Locate the cell with the specified text and output its (x, y) center coordinate. 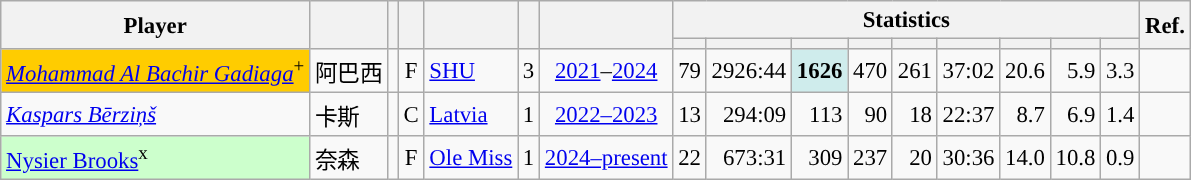
2024–present (606, 158)
Nysier Brooksx (156, 158)
1626 (820, 71)
22 (690, 158)
Ref. (1165, 25)
470 (870, 71)
0.9 (1120, 158)
37:02 (968, 71)
90 (870, 115)
3 (529, 71)
309 (820, 158)
阿巴西 (349, 71)
2022–2023 (606, 115)
18 (914, 115)
20.6 (1025, 71)
13 (690, 115)
C (411, 115)
Statistics (906, 20)
2926:44 (748, 71)
奈森 (349, 158)
3.3 (1120, 71)
8.7 (1025, 115)
14.0 (1025, 158)
6.9 (1075, 115)
2021–2024 (606, 71)
294:09 (748, 115)
237 (870, 158)
Player (156, 25)
Latvia (471, 115)
261 (914, 71)
22:37 (968, 115)
卡斯 (349, 115)
79 (690, 71)
20 (914, 158)
10.8 (1075, 158)
Mohammad Al Bachir Gadiaga+ (156, 71)
30:36 (968, 158)
1.4 (1120, 115)
5.9 (1075, 71)
SHU (471, 71)
Ole Miss (471, 158)
673:31 (748, 158)
Kaspars Bērziņš (156, 115)
113 (820, 115)
